Scan for the cell matching the given text and deliver its [x, y] coordinate at center. 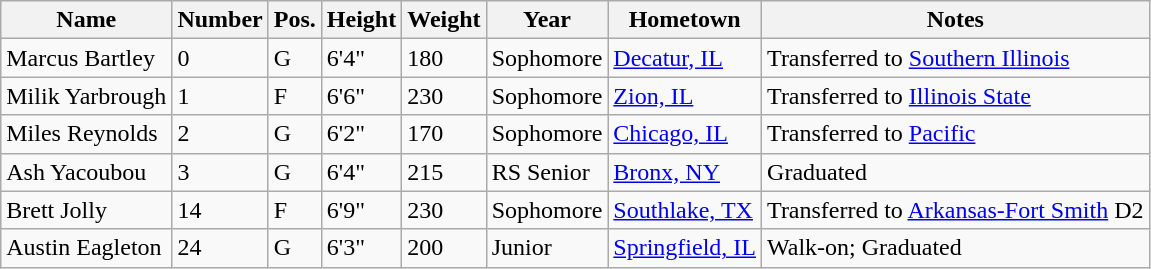
Decatur, IL [685, 58]
Transferred to Pacific [956, 134]
Chicago, IL [685, 134]
Ash Yacoubou [86, 172]
14 [220, 210]
Graduated [956, 172]
Hometown [685, 20]
215 [444, 172]
Transferred to Southern Illinois [956, 58]
Walk-on; Graduated [956, 248]
Austin Eagleton [86, 248]
Zion, IL [685, 96]
6'2" [361, 134]
Southlake, TX [685, 210]
24 [220, 248]
Number [220, 20]
Junior [547, 248]
0 [220, 58]
Springfield, IL [685, 248]
200 [444, 248]
Weight [444, 20]
Milik Yarbrough [86, 96]
Brett Jolly [86, 210]
6'6" [361, 96]
6'9" [361, 210]
Bronx, NY [685, 172]
Miles Reynolds [86, 134]
3 [220, 172]
6'3" [361, 248]
Pos. [294, 20]
RS Senior [547, 172]
180 [444, 58]
Year [547, 20]
Transferred to Illinois State [956, 96]
Notes [956, 20]
170 [444, 134]
Height [361, 20]
2 [220, 134]
Transferred to Arkansas-Fort Smith D2 [956, 210]
Marcus Bartley [86, 58]
Name [86, 20]
1 [220, 96]
